Detect which cell encompasses the target text, then output its (x, y) center coordinate. 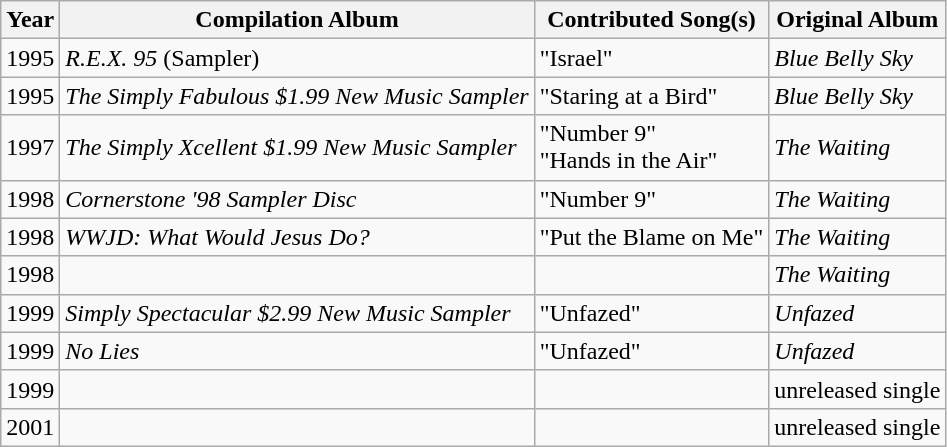
Year (30, 20)
Original Album (858, 20)
No Lies (297, 351)
Cornerstone '98 Sampler Disc (297, 199)
The Simply Fabulous $1.99 New Music Sampler (297, 96)
"Put the Blame on Me" (652, 237)
Compilation Album (297, 20)
"Number 9" "Hands in the Air" (652, 148)
2001 (30, 427)
"Israel" (652, 58)
The Simply Xcellent $1.99 New Music Sampler (297, 148)
R.E.X. 95 (Sampler) (297, 58)
WWJD: What Would Jesus Do? (297, 237)
"Staring at a Bird" (652, 96)
Contributed Song(s) (652, 20)
Simply Spectacular $2.99 New Music Sampler (297, 313)
"Number 9" (652, 199)
1997 (30, 148)
